From the cell containing the given text, extract its center point as (X, Y) coordinate. 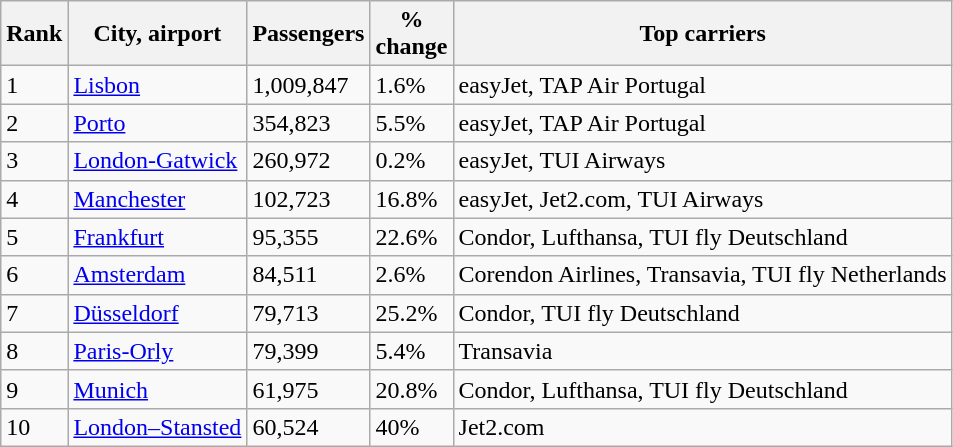
3 (34, 161)
6 (34, 275)
City, airport (158, 34)
Amsterdam (158, 275)
2.6% (412, 275)
Porto (158, 123)
Paris-Orly (158, 351)
5 (34, 237)
16.8% (412, 199)
Munich (158, 389)
7 (34, 313)
Lisbon (158, 85)
Condor, TUI fly Deutschland (702, 313)
easyJet, Jet2.com, TUI Airways (702, 199)
10 (34, 427)
0.2% (412, 161)
354,823 (308, 123)
79,399 (308, 351)
easyJet, TUI Airways (702, 161)
84,511 (308, 275)
8 (34, 351)
Manchester (158, 199)
2 (34, 123)
1,009,847 (308, 85)
Passengers (308, 34)
95,355 (308, 237)
102,723 (308, 199)
Transavia (702, 351)
5.5% (412, 123)
Top carriers (702, 34)
25.2% (412, 313)
London-Gatwick (158, 161)
%change (412, 34)
Corendon Airlines, Transavia, TUI fly Netherlands (702, 275)
5.4% (412, 351)
Jet2.com (702, 427)
22.6% (412, 237)
Rank (34, 34)
20.8% (412, 389)
61,975 (308, 389)
1.6% (412, 85)
9 (34, 389)
60,524 (308, 427)
Frankfurt (158, 237)
79,713 (308, 313)
260,972 (308, 161)
4 (34, 199)
40% (412, 427)
1 (34, 85)
London–Stansted (158, 427)
Düsseldorf (158, 313)
